Extract the (x, y) coordinate from the center of the cell holding the provided text.  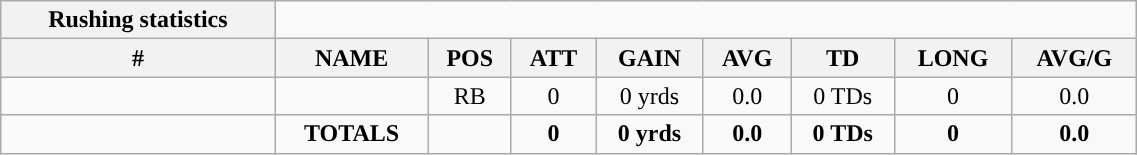
AVG (747, 58)
GAIN (650, 58)
ATT (553, 58)
POS (470, 58)
RB (470, 96)
TD (842, 58)
TOTALS (352, 134)
LONG (953, 58)
NAME (352, 58)
Rushing statistics (138, 20)
AVG/G (1074, 58)
# (138, 58)
